Identify which cell holds the provided text, then report its (x, y) central coordinate. 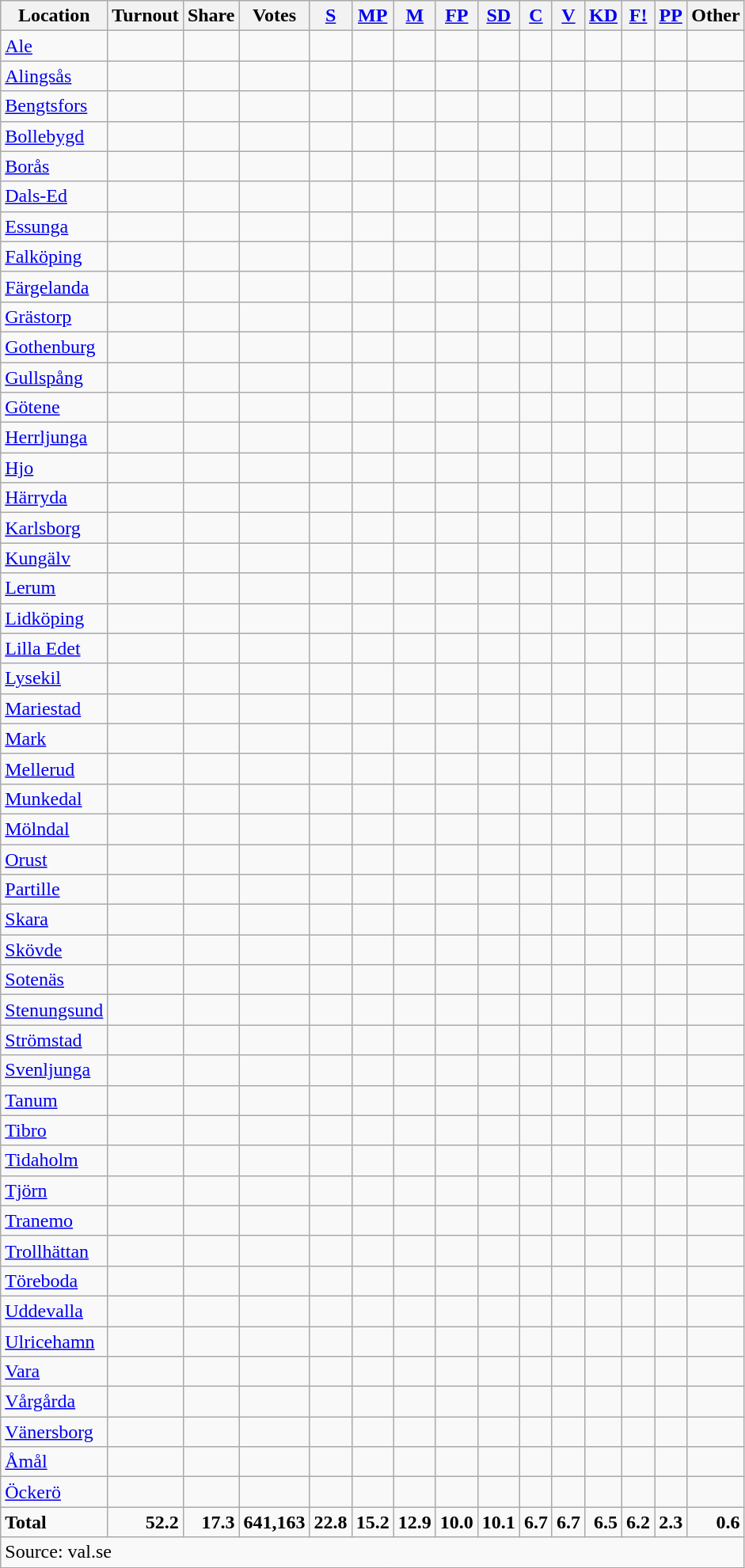
Strömstad (54, 1040)
Location (54, 16)
Vänersborg (54, 1432)
Karlsborg (54, 528)
Mölndal (54, 829)
Töreboda (54, 1281)
Stenungsund (54, 1010)
Alingsås (54, 76)
641,163 (274, 1522)
Gullspång (54, 378)
S (331, 16)
Sotenäs (54, 980)
Skara (54, 920)
F! (638, 16)
Svenljunga (54, 1070)
10.0 (456, 1522)
6.2 (638, 1522)
Åmål (54, 1462)
Tibro (54, 1130)
Hjo (54, 468)
KD (603, 16)
2.3 (671, 1522)
Mariestad (54, 708)
Färgelanda (54, 287)
Mellerud (54, 769)
Tidaholm (54, 1160)
Tranemo (54, 1221)
Munkedal (54, 799)
Other (716, 16)
Turnout (146, 16)
Mark (54, 738)
FP (456, 16)
SD (499, 16)
0.6 (716, 1522)
6.5 (603, 1522)
V (568, 16)
Vårgårda (54, 1402)
Votes (274, 16)
10.1 (499, 1522)
Partille (54, 890)
Tjörn (54, 1190)
Bengtsfors (54, 106)
12.9 (415, 1522)
Falköping (54, 256)
52.2 (146, 1522)
Total (54, 1522)
Borås (54, 166)
Ale (54, 46)
MP (372, 16)
Ulricehamn (54, 1342)
Dals-Ed (54, 196)
Share (211, 16)
Source: val.se (372, 1552)
Bollebygd (54, 136)
Tanum (54, 1100)
Öckerö (54, 1492)
Grästorp (54, 317)
Gothenburg (54, 347)
Lidköping (54, 618)
Lilla Edet (54, 648)
Herrljunga (54, 438)
C (535, 16)
Lysekil (54, 678)
Trollhättan (54, 1251)
15.2 (372, 1522)
Skövde (54, 950)
M (415, 16)
Kungälv (54, 558)
17.3 (211, 1522)
Essunga (54, 226)
Vara (54, 1372)
Lerum (54, 588)
Uddevalla (54, 1311)
Götene (54, 408)
PP (671, 16)
22.8 (331, 1522)
Härryda (54, 498)
Orust (54, 859)
